Pinpoint the cell where the given text exists, returning its [X, Y] midpoint coordinate. 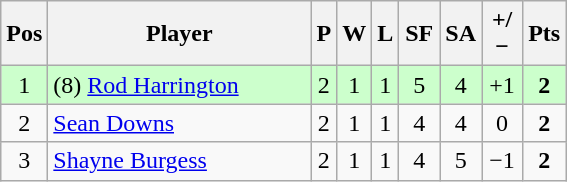
P [324, 34]
Shayne Burgess [180, 161]
W [354, 34]
Player [180, 34]
Pos [24, 34]
+1 [502, 85]
Sean Downs [180, 123]
3 [24, 161]
+/− [502, 34]
SA [461, 34]
L [386, 34]
SF [420, 34]
(8) Rod Harrington [180, 85]
Pts [544, 34]
−1 [502, 161]
0 [502, 123]
